Output the [X, Y] coordinate of the center of the cell containing the given text.  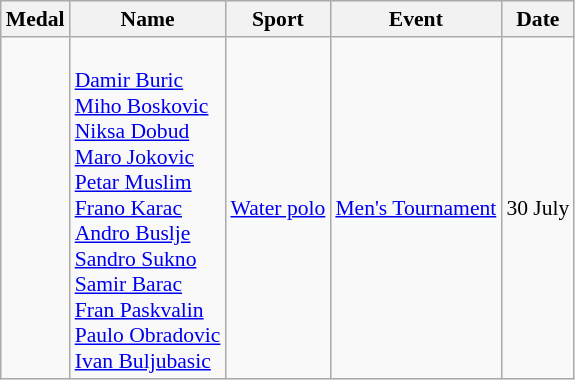
Sport [278, 19]
Name [148, 19]
Medal [36, 19]
Damir BuricMiho BoskovicNiksa DobudMaro JokovicPetar MuslimFrano KaracAndro BusljeSandro SuknoSamir BaracFran PaskvalinPaulo ObradovicIvan Buljubasic [148, 208]
Water polo [278, 208]
30 July [538, 208]
Date [538, 19]
Event [416, 19]
Men's Tournament [416, 208]
